Pinpoint the cell where the given text exists, returning its (X, Y) midpoint coordinate. 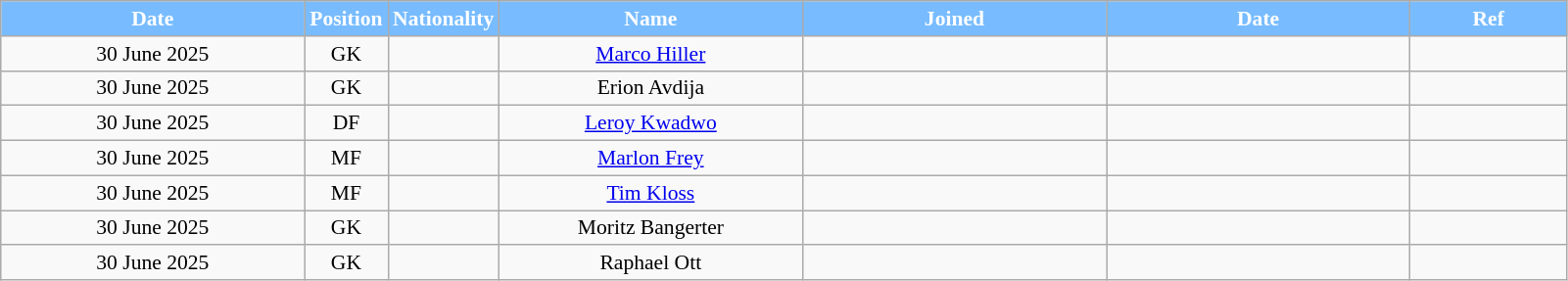
Tim Kloss (650, 193)
Nationality (443, 19)
Marlon Frey (650, 159)
Raphael Ott (650, 263)
Joined (954, 19)
Position (347, 19)
DF (347, 123)
Leroy Kwadwo (650, 123)
Moritz Bangerter (650, 228)
Name (650, 19)
Ref (1489, 19)
Marco Hiller (650, 54)
Erion Avdija (650, 88)
